Locate the cell with the specified text and output its [X, Y] center coordinate. 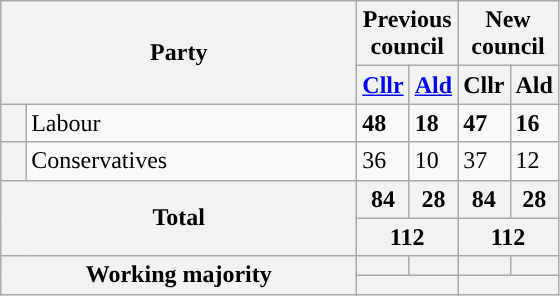
36 [383, 161]
18 [433, 123]
Labour [192, 123]
Previous council [408, 34]
16 [534, 123]
47 [484, 123]
Conservatives [192, 161]
Working majority [179, 275]
48 [383, 123]
10 [433, 161]
New council [508, 34]
Total [179, 218]
12 [534, 161]
37 [484, 161]
Party [179, 52]
